Identify which cell holds the provided text, then report its (X, Y) central coordinate. 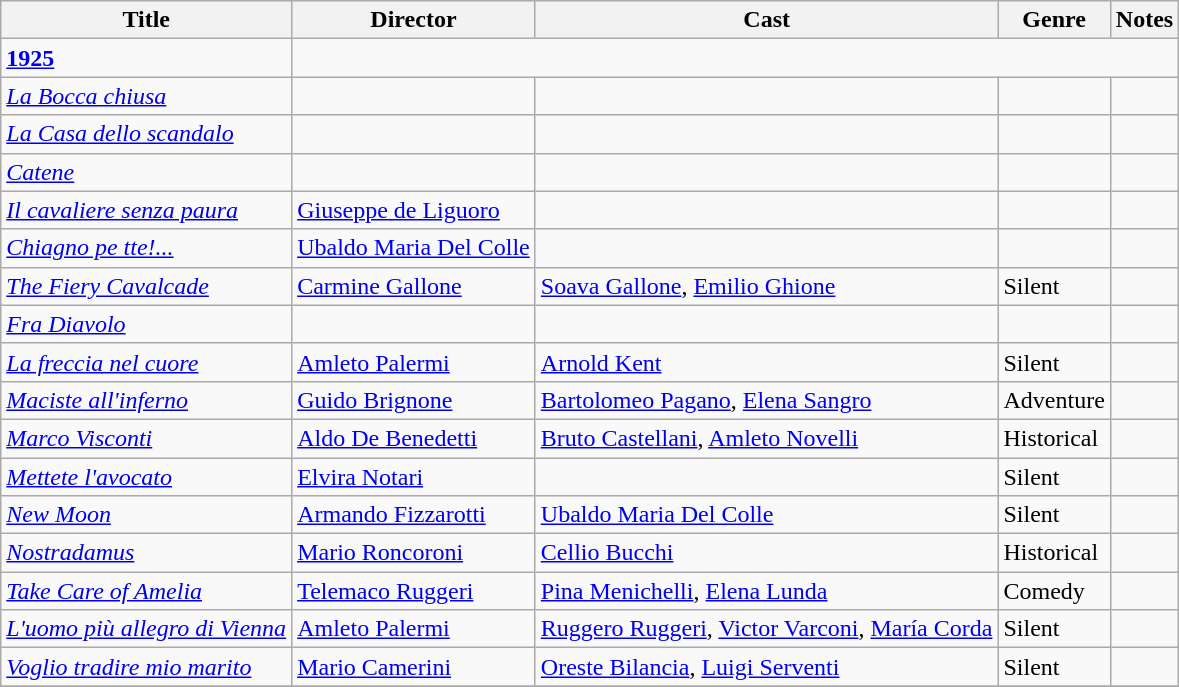
Voglio tradire mio marito (146, 667)
Bartolomeo Pagano, Elena Sangro (766, 400)
Carmine Gallone (414, 286)
Ruggero Ruggeri, Victor Varconi, María Corda (766, 629)
La Bocca chiusa (146, 96)
Telemaco Ruggeri (414, 591)
Armando Fizzarotti (414, 515)
Cellio Bucchi (766, 553)
Chiagno pe tte!... (146, 248)
Aldo De Benedetti (414, 438)
Nostradamus (146, 553)
Cast (766, 20)
La Casa dello scandalo (146, 134)
Guido Brignone (414, 400)
Director (414, 20)
La freccia nel cuore (146, 362)
L'uomo più allegro di Vienna (146, 629)
Comedy (1054, 591)
Oreste Bilancia, Luigi Serventi (766, 667)
Soava Gallone, Emilio Ghione (766, 286)
Maciste all'inferno (146, 400)
Notes (1144, 20)
Take Care of Amelia (146, 591)
Title (146, 20)
Pina Menichelli, Elena Lunda (766, 591)
Mario Roncoroni (414, 553)
Bruto Castellani, Amleto Novelli (766, 438)
Giuseppe de Liguoro (414, 210)
Arnold Kent (766, 362)
Mario Camerini (414, 667)
Fra Diavolo (146, 324)
Marco Visconti (146, 438)
Catene (146, 172)
Mettete l'avocato (146, 477)
1925 (146, 58)
Genre (1054, 20)
Il cavaliere senza paura (146, 210)
The Fiery Cavalcade (146, 286)
New Moon (146, 515)
Adventure (1054, 400)
Elvira Notari (414, 477)
